Extract the (x, y) coordinate from the center of the cell holding the provided text.  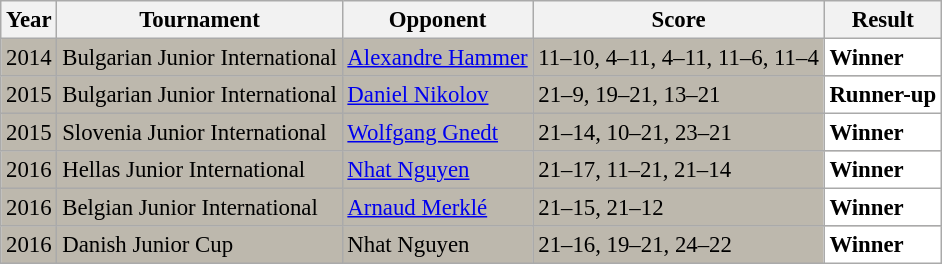
Hellas Junior International (200, 170)
Year (29, 20)
21–9, 19–21, 13–21 (678, 95)
Belgian Junior International (200, 208)
2014 (29, 58)
Result (882, 20)
21–17, 11–21, 21–14 (678, 170)
Runner-up (882, 95)
21–14, 10–21, 23–21 (678, 133)
Slovenia Junior International (200, 133)
21–15, 21–12 (678, 208)
Danish Junior Cup (200, 245)
11–10, 4–11, 4–11, 11–6, 11–4 (678, 58)
Score (678, 20)
Opponent (438, 20)
Arnaud Merklé (438, 208)
21–16, 19–21, 24–22 (678, 245)
Daniel Nikolov (438, 95)
Tournament (200, 20)
Alexandre Hammer (438, 58)
Wolfgang Gnedt (438, 133)
